Extract the (X, Y) coordinate from the center of the cell holding the provided text.  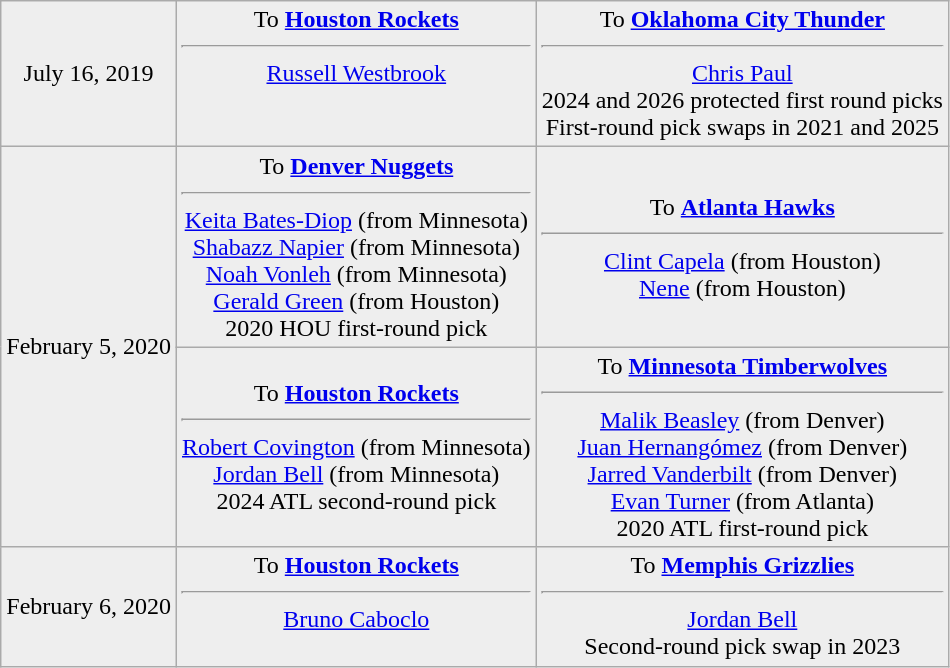
To Atlanta HawksClint Capela (from Houston)Nene (from Houston) (742, 247)
To Oklahoma City ThunderChris Paul2024 and 2026 protected first round picksFirst-round pick swaps in 2021 and 2025 (742, 74)
February 5, 2020 (89, 347)
July 16, 2019 (89, 74)
To Houston RocketsRussell Westbrook (356, 74)
To Houston RocketsBruno Caboclo (356, 606)
To Houston RocketsRobert Covington (from Minnesota)Jordan Bell (from Minnesota)2024 ATL second-round pick (356, 447)
February 6, 2020 (89, 606)
To Memphis GrizzliesJordan BellSecond-round pick swap in 2023 (742, 606)
